From the cell containing the given text, extract its center point as [X, Y] coordinate. 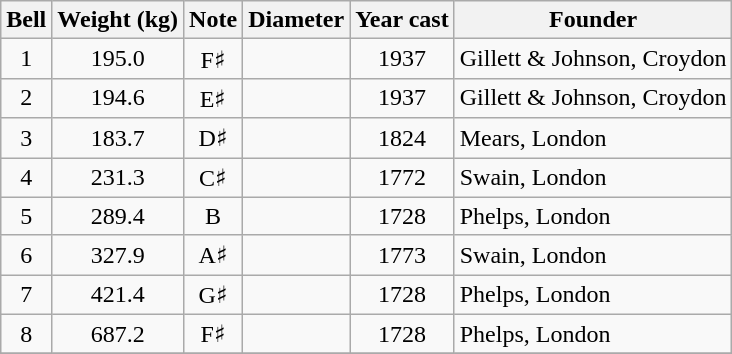
1773 [402, 255]
8 [26, 334]
B [214, 216]
289.4 [118, 216]
183.7 [118, 138]
7 [26, 295]
Mears, London [593, 138]
1 [26, 59]
D♯ [214, 138]
Bell [26, 20]
Year cast [402, 20]
3 [26, 138]
Weight (kg) [118, 20]
5 [26, 216]
421.4 [118, 295]
Diameter [296, 20]
194.6 [118, 98]
G♯ [214, 295]
Note [214, 20]
231.3 [118, 178]
2 [26, 98]
1824 [402, 138]
1772 [402, 178]
E♯ [214, 98]
687.2 [118, 334]
Founder [593, 20]
A♯ [214, 255]
4 [26, 178]
195.0 [118, 59]
C♯ [214, 178]
6 [26, 255]
327.9 [118, 255]
